Locate the cell with the specified text and output its (X, Y) center coordinate. 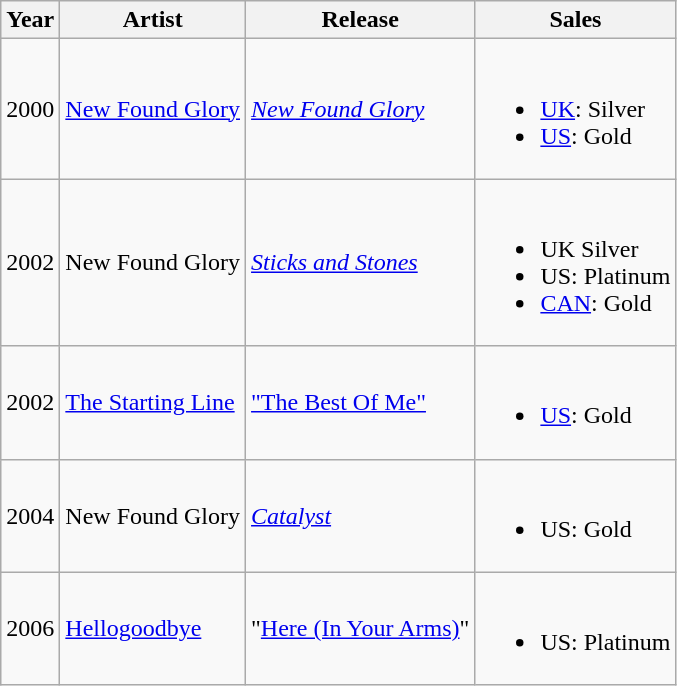
2006 (30, 628)
The Starting Line (153, 402)
UK SilverUS: PlatinumCAN: Gold (576, 262)
"The Best Of Me" (360, 402)
Sales (576, 20)
Artist (153, 20)
UK: SilverUS: Gold (576, 109)
Catalyst (360, 516)
"Here (In Your Arms)" (360, 628)
2000 (30, 109)
US: Platinum (576, 628)
Year (30, 20)
Sticks and Stones (360, 262)
Release (360, 20)
Hellogoodbye (153, 628)
2004 (30, 516)
